Extract the (x, y) coordinate from the center of the cell holding the provided text.  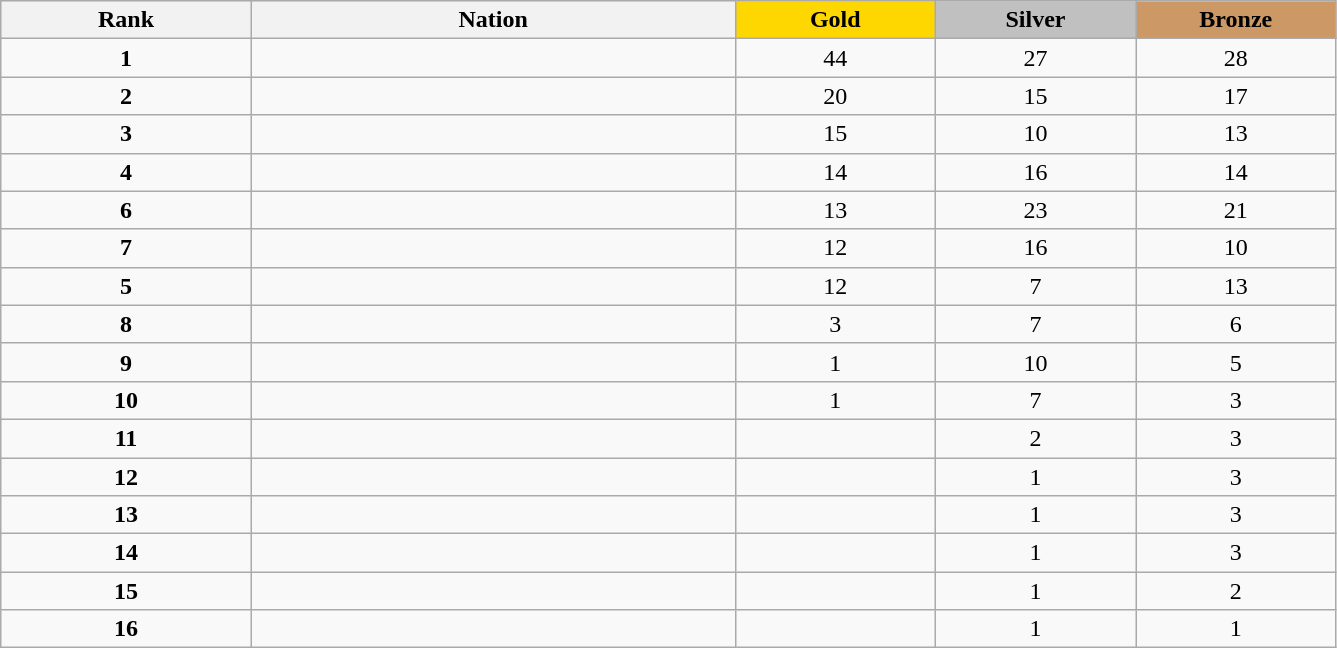
Bronze (1236, 20)
Rank (126, 20)
23 (1035, 210)
Gold (835, 20)
44 (835, 58)
21 (1236, 210)
11 (126, 438)
17 (1236, 96)
27 (1035, 58)
28 (1236, 58)
9 (126, 362)
4 (126, 172)
8 (126, 324)
20 (835, 96)
Nation (493, 20)
Silver (1035, 20)
